Provide the (x, y) coordinate of the cell's center where the given text is located.  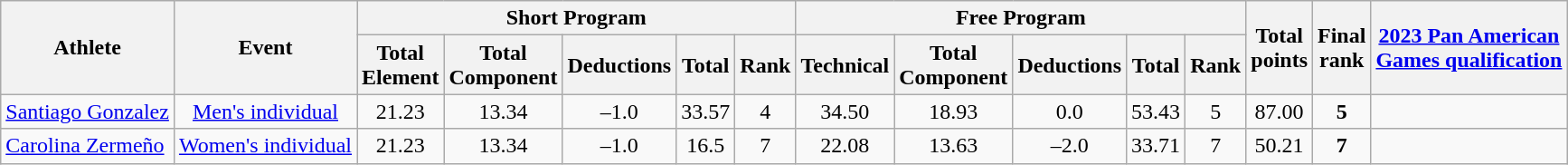
Technical (845, 65)
–2.0 (1070, 146)
87.00 (1280, 112)
Free Program (1021, 18)
Finalrank (1342, 47)
Short Program (577, 18)
13.63 (953, 146)
33.57 (705, 112)
0.0 (1070, 112)
34.50 (845, 112)
33.71 (1156, 146)
TotalElement (401, 65)
4 (765, 112)
53.43 (1156, 112)
Santiago Gonzalez (88, 112)
Event (265, 47)
Men's individual (265, 112)
2023 Pan American Games qualification (1469, 47)
Women's individual (265, 146)
50.21 (1280, 146)
Athlete (88, 47)
16.5 (705, 146)
Totalpoints (1280, 47)
Carolina Zermeño (88, 146)
18.93 (953, 112)
22.08 (845, 146)
